Output the [X, Y] coordinate of the center of the cell containing the given text.  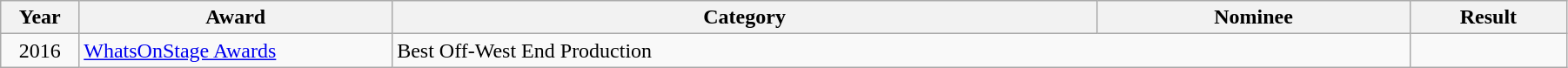
Year [40, 17]
Best Off-West End Production [901, 51]
Category [745, 17]
Award [236, 17]
Nominee [1254, 17]
2016 [40, 51]
Result [1488, 17]
WhatsOnStage Awards [236, 51]
